Find where the given text appears and provide that cell's center as (X, Y) coordinate. 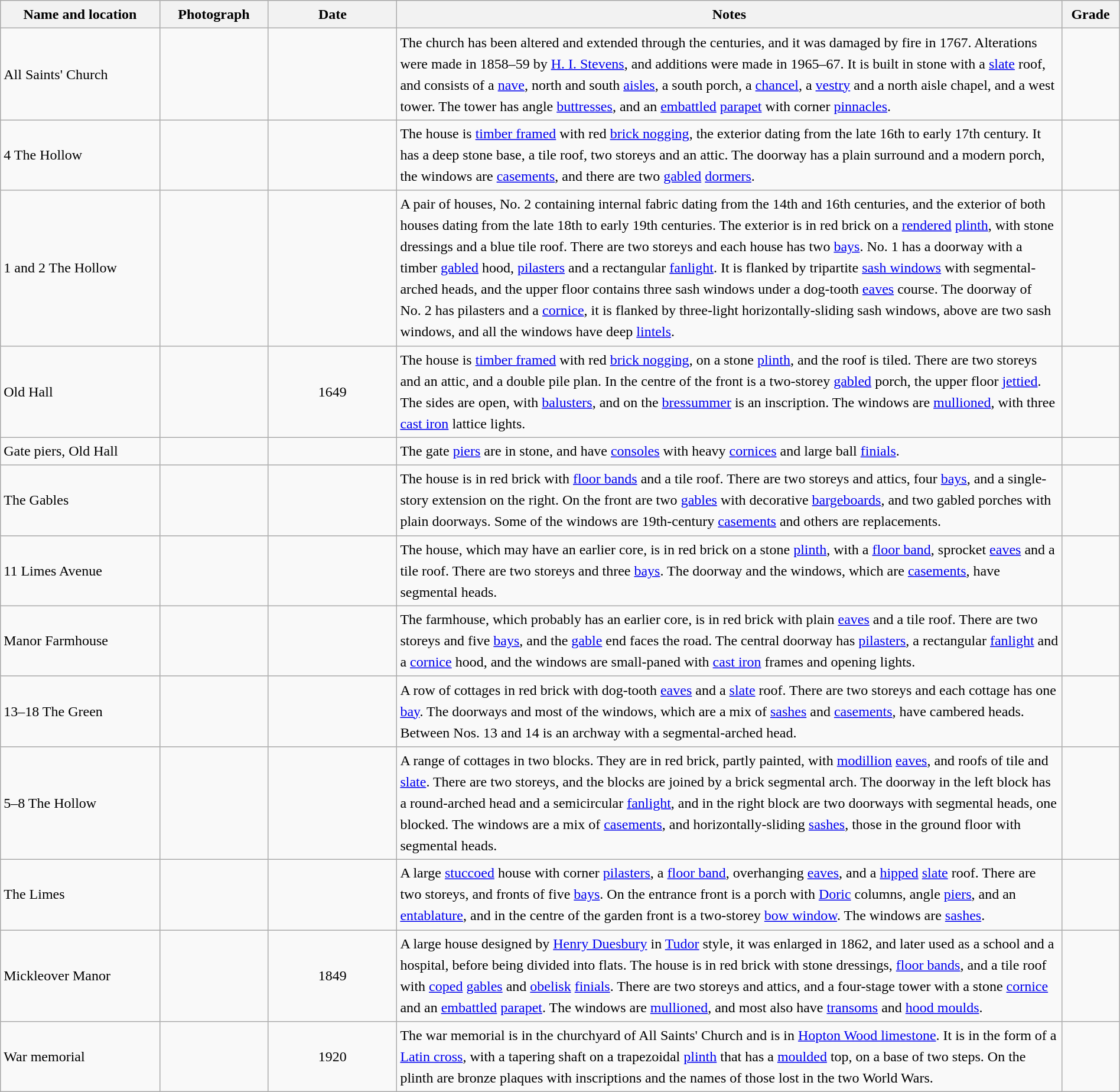
Gate piers, Old Hall (80, 451)
4 The Hollow (80, 155)
1 and 2 The Hollow (80, 268)
1649 (333, 391)
Old Hall (80, 391)
1849 (333, 976)
Date (333, 14)
All Saints' Church (80, 74)
Name and location (80, 14)
1920 (333, 1057)
11 Limes Avenue (80, 571)
The Limes (80, 895)
Grade (1090, 14)
War memorial (80, 1057)
Photograph (214, 14)
13–18 The Green (80, 711)
The Gables (80, 500)
5–8 The Hollow (80, 802)
Notes (729, 14)
Mickleover Manor (80, 976)
Manor Farmhouse (80, 641)
The gate piers are in stone, and have consoles with heavy cornices and large ball finials. (729, 451)
